Search for the cell housing the specified text and yield its [x, y] center coordinate. 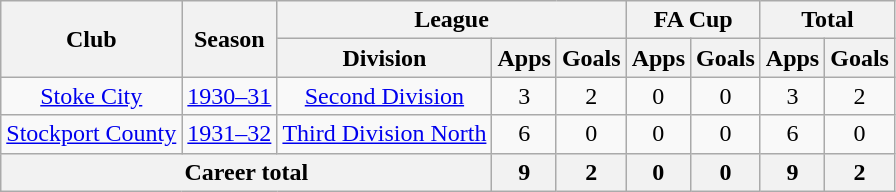
Season [230, 39]
League [452, 20]
Second Division [384, 96]
Division [384, 58]
Stoke City [92, 96]
Club [92, 39]
Third Division North [384, 134]
1931–32 [230, 134]
Total [827, 20]
1930–31 [230, 96]
Career total [246, 172]
Stockport County [92, 134]
FA Cup [693, 20]
